Determine the (x, y) coordinate at the center of the cell enclosing the given text.  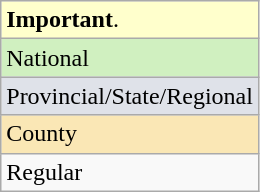
Provincial/State/Regional (130, 96)
National (130, 58)
Important. (130, 20)
Regular (130, 172)
County (130, 134)
